Search for the cell housing the specified text and yield its (X, Y) center coordinate. 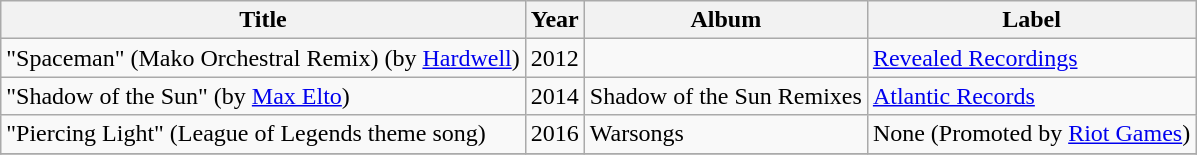
Title (263, 20)
Shadow of the Sun Remixes (726, 96)
Label (1031, 20)
"Piercing Light" (League of Legends theme song) (263, 134)
Atlantic Records (1031, 96)
Year (554, 20)
2014 (554, 96)
2016 (554, 134)
"Shadow of the Sun" (by Max Elto) (263, 96)
2012 (554, 58)
Warsongs (726, 134)
Album (726, 20)
"Spaceman" (Mako Orchestral Remix) (by Hardwell) (263, 58)
None (Promoted by Riot Games) (1031, 134)
Revealed Recordings (1031, 58)
